Identify which cell holds the provided text, then report its [x, y] central coordinate. 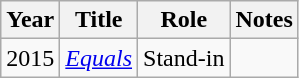
2015 [30, 58]
Notes [264, 20]
Equals [99, 58]
Role [184, 20]
Year [30, 20]
Stand-in [184, 58]
Title [99, 20]
